Return the [X, Y] coordinate for the center point of the cell that contains the specified text.  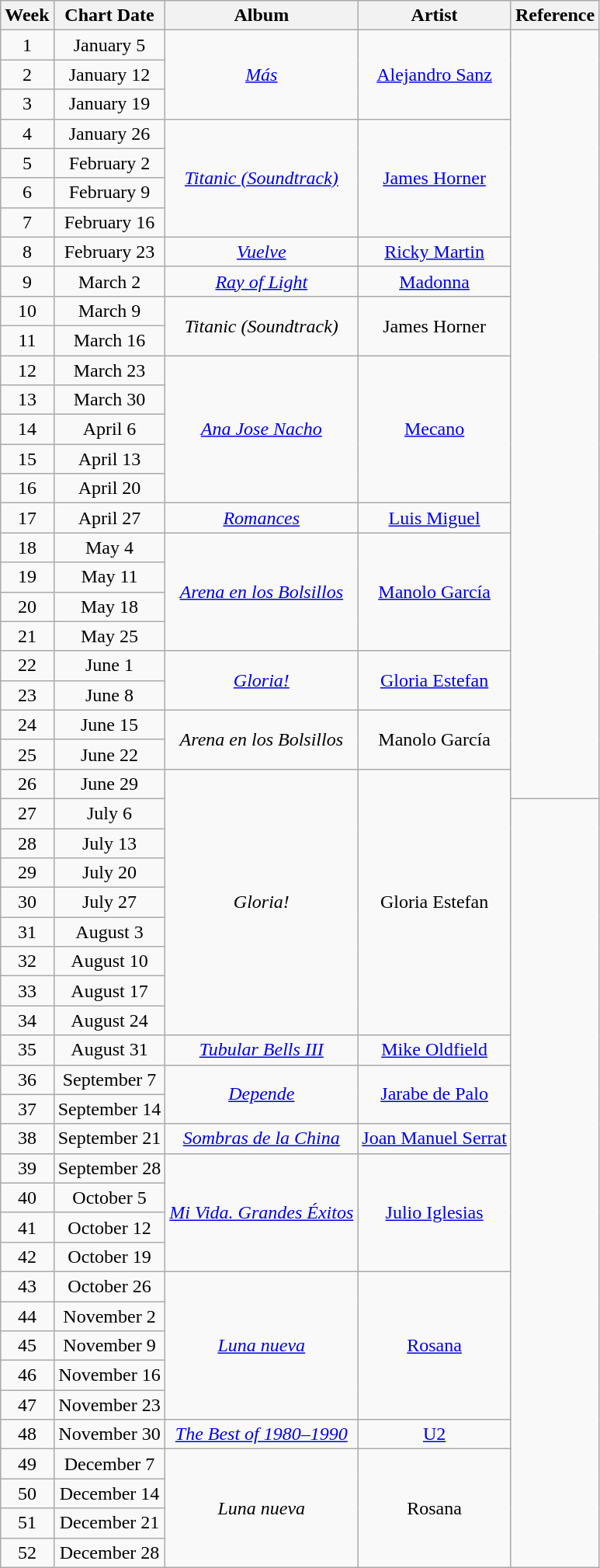
July 27 [109, 902]
25 [27, 754]
13 [27, 400]
20 [27, 607]
August 10 [109, 961]
July 13 [109, 843]
March 30 [109, 400]
47 [27, 1405]
April 27 [109, 518]
October 12 [109, 1227]
April 20 [109, 488]
10 [27, 311]
November 30 [109, 1434]
December 21 [109, 1523]
August 17 [109, 991]
January 26 [109, 134]
11 [27, 340]
December 14 [109, 1493]
17 [27, 518]
February 9 [109, 193]
September 7 [109, 1080]
2 [27, 75]
November 9 [109, 1346]
December 7 [109, 1464]
51 [27, 1523]
43 [27, 1286]
Tubular Bells III [262, 1050]
April 13 [109, 459]
Depende [262, 1094]
August 24 [109, 1020]
Mecano [435, 429]
34 [27, 1020]
26 [27, 784]
Jarabe de Palo [435, 1094]
Alejandro Sanz [435, 75]
The Best of 1980–1990 [262, 1434]
May 11 [109, 577]
Mi Vida. Grandes Éxitos [262, 1212]
Romances [262, 518]
49 [27, 1464]
July 6 [109, 813]
41 [27, 1227]
June 1 [109, 666]
28 [27, 843]
3 [27, 104]
31 [27, 932]
Ricky Martin [435, 252]
Luis Miguel [435, 518]
30 [27, 902]
Ana Jose Nacho [262, 429]
48 [27, 1434]
Julio Iglesias [435, 1212]
March 9 [109, 311]
Más [262, 75]
33 [27, 991]
16 [27, 488]
February 16 [109, 222]
6 [27, 193]
October 5 [109, 1198]
May 25 [109, 636]
8 [27, 252]
50 [27, 1493]
15 [27, 459]
January 19 [109, 104]
September 28 [109, 1168]
46 [27, 1375]
May 18 [109, 607]
5 [27, 163]
36 [27, 1080]
November 23 [109, 1405]
44 [27, 1316]
June 22 [109, 754]
Artist [435, 16]
September 21 [109, 1139]
45 [27, 1346]
37 [27, 1109]
35 [27, 1050]
29 [27, 873]
Mike Oldfield [435, 1050]
August 3 [109, 932]
February 2 [109, 163]
4 [27, 134]
Reference [554, 16]
June 8 [109, 695]
18 [27, 548]
April 6 [109, 429]
Vuelve [262, 252]
Joan Manuel Serrat [435, 1139]
Madonna [435, 281]
March 23 [109, 370]
Sombras de la China [262, 1139]
38 [27, 1139]
52 [27, 1552]
32 [27, 961]
August 31 [109, 1050]
November 16 [109, 1375]
U2 [435, 1434]
Album [262, 16]
Ray of Light [262, 281]
19 [27, 577]
27 [27, 813]
October 19 [109, 1257]
October 26 [109, 1286]
9 [27, 281]
June 29 [109, 784]
November 2 [109, 1316]
Week [27, 16]
21 [27, 636]
September 14 [109, 1109]
May 4 [109, 548]
7 [27, 222]
39 [27, 1168]
January 12 [109, 75]
22 [27, 666]
February 23 [109, 252]
Chart Date [109, 16]
January 5 [109, 45]
14 [27, 429]
12 [27, 370]
July 20 [109, 873]
March 16 [109, 340]
1 [27, 45]
December 28 [109, 1552]
June 15 [109, 725]
March 2 [109, 281]
42 [27, 1257]
23 [27, 695]
24 [27, 725]
40 [27, 1198]
